For the text-containing cell, return its midpoint in (X, Y) coordinate format. 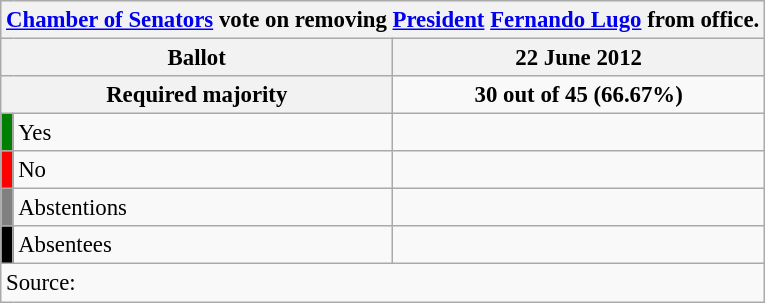
No (203, 170)
Absentees (203, 245)
Ballot (197, 58)
Yes (203, 133)
Chamber of Senators vote on removing President Fernando Lugo from office. (383, 20)
22 June 2012 (579, 58)
Abstentions (203, 208)
30 out of 45 (66.67%) (579, 95)
Required majority (197, 95)
Source: (383, 283)
